Return [X, Y] of the center of cell containing provided text 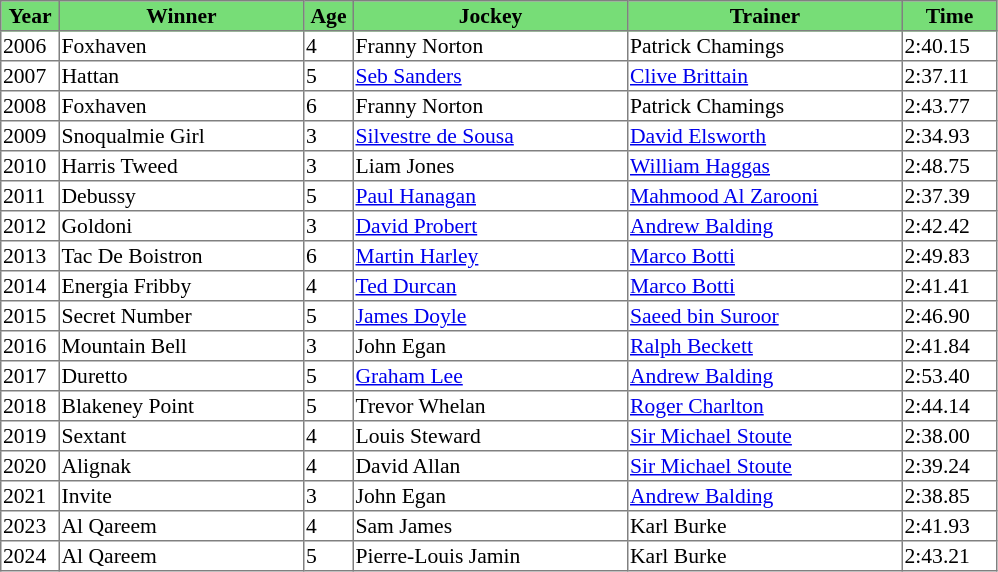
2014 [30, 286]
2016 [30, 346]
Time [949, 16]
Year [30, 16]
Jockey [490, 16]
2:44.14 [949, 406]
Martin Harley [490, 256]
2:38.85 [949, 496]
Mahmood Al Zarooni [765, 196]
2010 [30, 166]
2019 [30, 436]
2012 [30, 226]
James Doyle [490, 316]
Ted Durcan [490, 286]
Age [329, 16]
Energia Fribby [181, 286]
2017 [30, 376]
Seb Sanders [490, 76]
2021 [30, 496]
Secret Number [181, 316]
2006 [30, 46]
Goldoni [181, 226]
2:53.40 [949, 376]
Snoqualmie Girl [181, 136]
2009 [30, 136]
David Probert [490, 226]
Alignak [181, 466]
Pierre-Louis Jamin [490, 556]
2:49.83 [949, 256]
2:41.93 [949, 526]
2:43.21 [949, 556]
Mountain Bell [181, 346]
Roger Charlton [765, 406]
2:48.75 [949, 166]
2008 [30, 106]
2:41.84 [949, 346]
Clive Brittain [765, 76]
Invite [181, 496]
Trainer [765, 16]
Sextant [181, 436]
Silvestre de Sousa [490, 136]
2011 [30, 196]
2:40.15 [949, 46]
2:42.42 [949, 226]
Hattan [181, 76]
Liam Jones [490, 166]
Tac De Boistron [181, 256]
2:37.39 [949, 196]
2:38.00 [949, 436]
2007 [30, 76]
Paul Hanagan [490, 196]
2013 [30, 256]
Debussy [181, 196]
Louis Steward [490, 436]
2:46.90 [949, 316]
Saeed bin Suroor [765, 316]
2:41.41 [949, 286]
2015 [30, 316]
2:34.93 [949, 136]
Ralph Beckett [765, 346]
Graham Lee [490, 376]
Harris Tweed [181, 166]
Duretto [181, 376]
David Allan [490, 466]
2:37.11 [949, 76]
William Haggas [765, 166]
Trevor Whelan [490, 406]
2:39.24 [949, 466]
2020 [30, 466]
2023 [30, 526]
2018 [30, 406]
2:43.77 [949, 106]
David Elsworth [765, 136]
Sam James [490, 526]
Blakeney Point [181, 406]
2024 [30, 556]
Winner [181, 16]
